Scan for the cell matching the given text and deliver its [X, Y] coordinate at center. 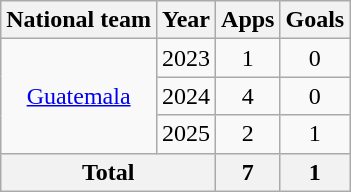
Goals [315, 20]
7 [248, 172]
Guatemala [79, 96]
2024 [186, 96]
2025 [186, 134]
2 [248, 134]
National team [79, 20]
2023 [186, 58]
Year [186, 20]
4 [248, 96]
Total [108, 172]
Apps [248, 20]
